Pinpoint the cell where the given text exists, returning its (x, y) midpoint coordinate. 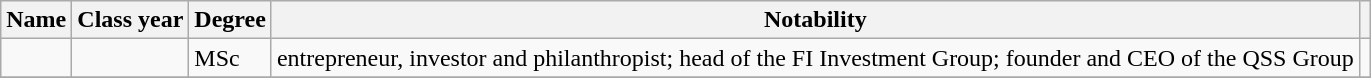
MSc (230, 58)
Class year (130, 20)
entrepreneur, investor and philanthropist; head of the FI Investment Group; founder and CEO of the QSS Group (815, 58)
Notability (815, 20)
Degree (230, 20)
Name (36, 20)
